From the cell containing the given text, extract its center point as (x, y) coordinate. 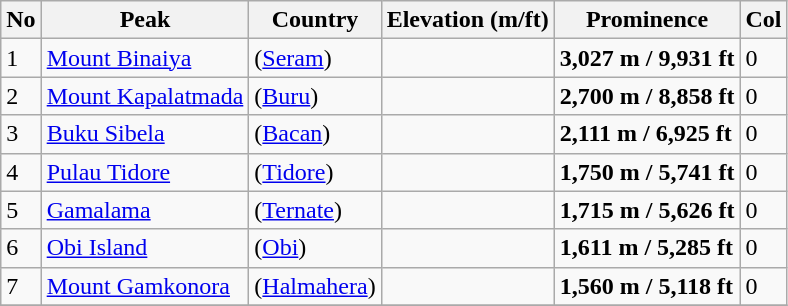
Elevation (m/ft) (468, 20)
Gamalama (145, 210)
2,700 m / 8,858 ft (647, 96)
4 (21, 172)
Country (315, 20)
(Obi) (315, 248)
7 (21, 286)
2 (21, 96)
1,750 m / 5,741 ft (647, 172)
(Seram) (315, 58)
Peak (145, 20)
1,715 m / 5,626 ft (647, 210)
1 (21, 58)
(Tidore) (315, 172)
Col (764, 20)
Mount Kapalatmada (145, 96)
Pulau Tidore (145, 172)
Mount Binaiya (145, 58)
1,560 m / 5,118 ft (647, 286)
(Buru) (315, 96)
(Bacan) (315, 134)
1,611 m / 5,285 ft (647, 248)
(Halmahera) (315, 286)
Prominence (647, 20)
Buku Sibela (145, 134)
6 (21, 248)
2,111 m / 6,925 ft (647, 134)
5 (21, 210)
(Ternate) (315, 210)
Mount Gamkonora (145, 286)
No (21, 20)
3 (21, 134)
Obi Island (145, 248)
3,027 m / 9,931 ft (647, 58)
